Capture the cell that displays the provided text and extract its [X, Y] central coordinate. 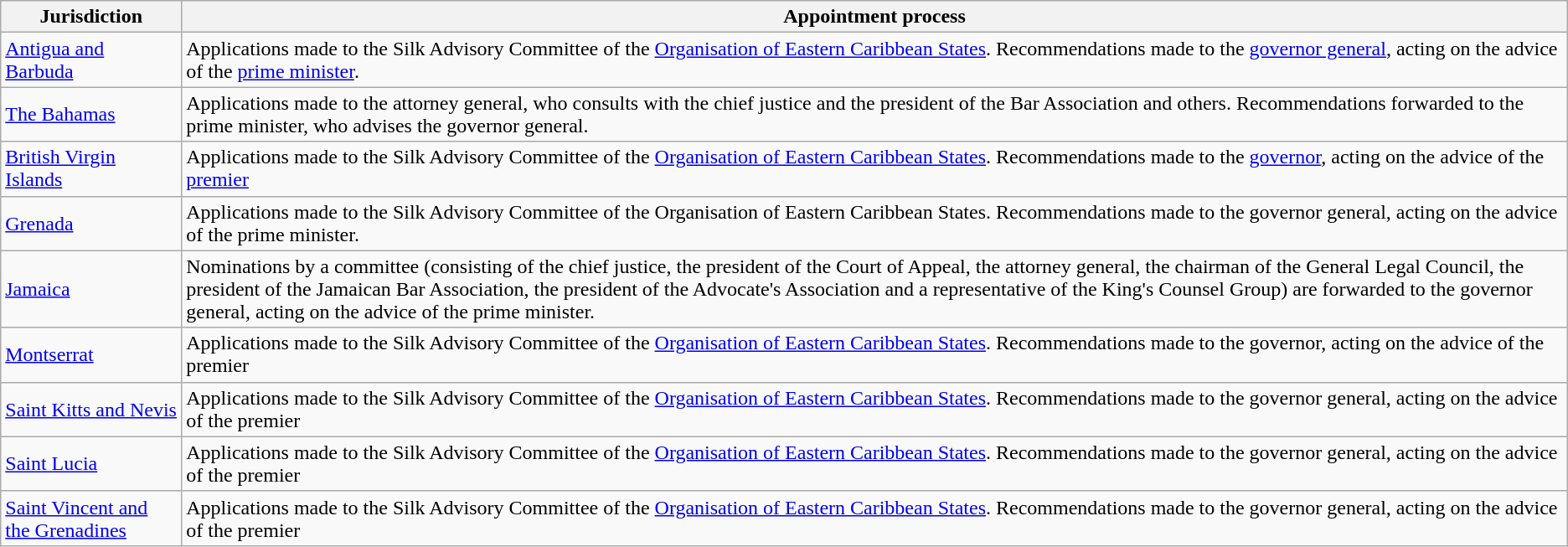
Saint Vincent and the Grenadines [91, 518]
Jamaica [91, 289]
British Virgin Islands [91, 169]
Grenada [91, 223]
Jurisdiction [91, 17]
The Bahamas [91, 114]
Appointment process [874, 17]
Saint Lucia [91, 464]
Saint Kitts and Nevis [91, 409]
Antigua and Barbuda [91, 60]
Montserrat [91, 355]
